Search for the cell housing the specified text and yield its (x, y) center coordinate. 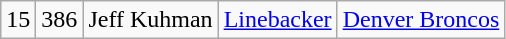
386 (60, 20)
Jeff Kuhman (150, 20)
15 (18, 20)
Denver Broncos (421, 20)
Linebacker (278, 20)
